Scan for the cell matching the given text and deliver its (x, y) coordinate at center. 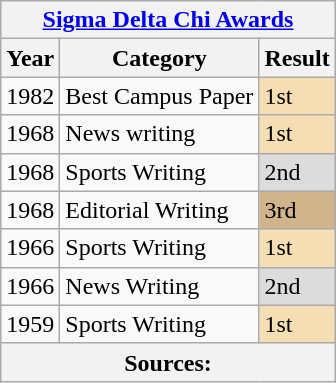
News Writing (160, 286)
Editorial Writing (160, 210)
Category (160, 58)
News writing (160, 134)
Year (30, 58)
Sigma Delta Chi Awards (168, 20)
1959 (30, 324)
3rd (297, 210)
Best Campus Paper (160, 96)
1982 (30, 96)
Sources: (168, 362)
Result (297, 58)
